For the text-containing cell, return its midpoint in [x, y] coordinate format. 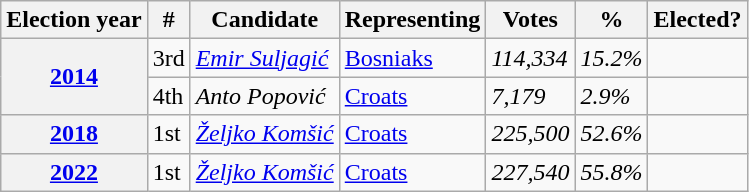
Representing [412, 20]
55.8% [612, 172]
2014 [74, 77]
15.2% [612, 58]
% [612, 20]
52.6% [612, 134]
4th [168, 96]
Anto Popović [264, 96]
225,500 [530, 134]
Bosniaks [412, 58]
7,179 [530, 96]
2022 [74, 172]
2018 [74, 134]
Candidate [264, 20]
Emir Suljagić [264, 58]
Election year [74, 20]
114,334 [530, 58]
Elected? [698, 20]
227,540 [530, 172]
3rd [168, 58]
Votes [530, 20]
# [168, 20]
2.9% [612, 96]
